Identify which cell holds the provided text, then report its [X, Y] central coordinate. 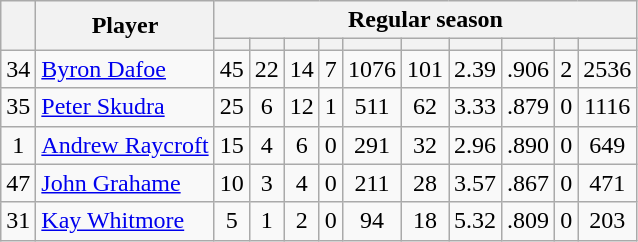
.867 [528, 183]
Peter Skudra [125, 107]
511 [372, 107]
Regular season [426, 20]
62 [424, 107]
211 [372, 183]
Player [125, 26]
2.39 [476, 69]
47 [18, 183]
94 [372, 221]
5 [232, 221]
34 [18, 69]
7 [330, 69]
203 [608, 221]
31 [18, 221]
5.32 [476, 221]
15 [232, 145]
649 [608, 145]
1076 [372, 69]
Kay Whitmore [125, 221]
35 [18, 107]
1116 [608, 107]
14 [302, 69]
Andrew Raycroft [125, 145]
10 [232, 183]
28 [424, 183]
Byron Dafoe [125, 69]
32 [424, 145]
12 [302, 107]
.809 [528, 221]
3 [266, 183]
3.57 [476, 183]
22 [266, 69]
2536 [608, 69]
471 [608, 183]
3.33 [476, 107]
45 [232, 69]
2.96 [476, 145]
John Grahame [125, 183]
.879 [528, 107]
.906 [528, 69]
101 [424, 69]
291 [372, 145]
18 [424, 221]
.890 [528, 145]
25 [232, 107]
